Determine the (x, y) coordinate at the center of the cell enclosing the given text.  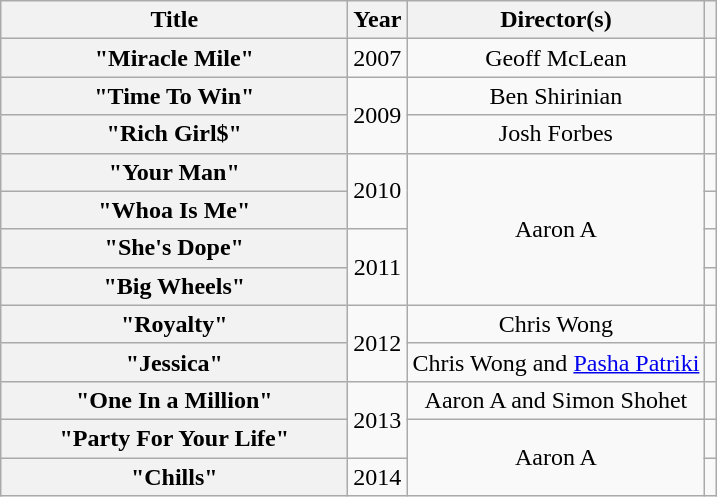
"Party For Your Life" (174, 438)
Ben Shirinian (556, 96)
2009 (378, 115)
"She's Dope" (174, 248)
Director(s) (556, 20)
"Your Man" (174, 172)
"Time To Win" (174, 96)
Title (174, 20)
"Royalty" (174, 324)
2014 (378, 477)
"Miracle Mile" (174, 58)
2007 (378, 58)
Chris Wong (556, 324)
"One In a Million" (174, 400)
2012 (378, 343)
"Whoa Is Me" (174, 210)
2013 (378, 419)
Aaron A and Simon Shohet (556, 400)
"Rich Girl$" (174, 134)
Geoff McLean (556, 58)
Josh Forbes (556, 134)
2010 (378, 191)
2011 (378, 267)
Year (378, 20)
"Jessica" (174, 362)
Chris Wong and Pasha Patriki (556, 362)
"Big Wheels" (174, 286)
"Chills" (174, 477)
